For the text-containing cell, return its midpoint in [X, Y] coordinate format. 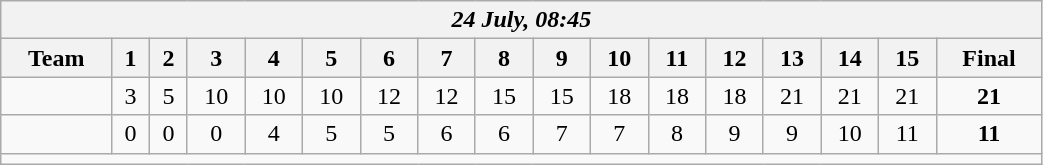
14 [850, 58]
1 [131, 58]
24 July, 08:45 [522, 20]
Final [989, 58]
Team [56, 58]
2 [169, 58]
13 [792, 58]
